Detect which cell encompasses the target text, then output its [x, y] center coordinate. 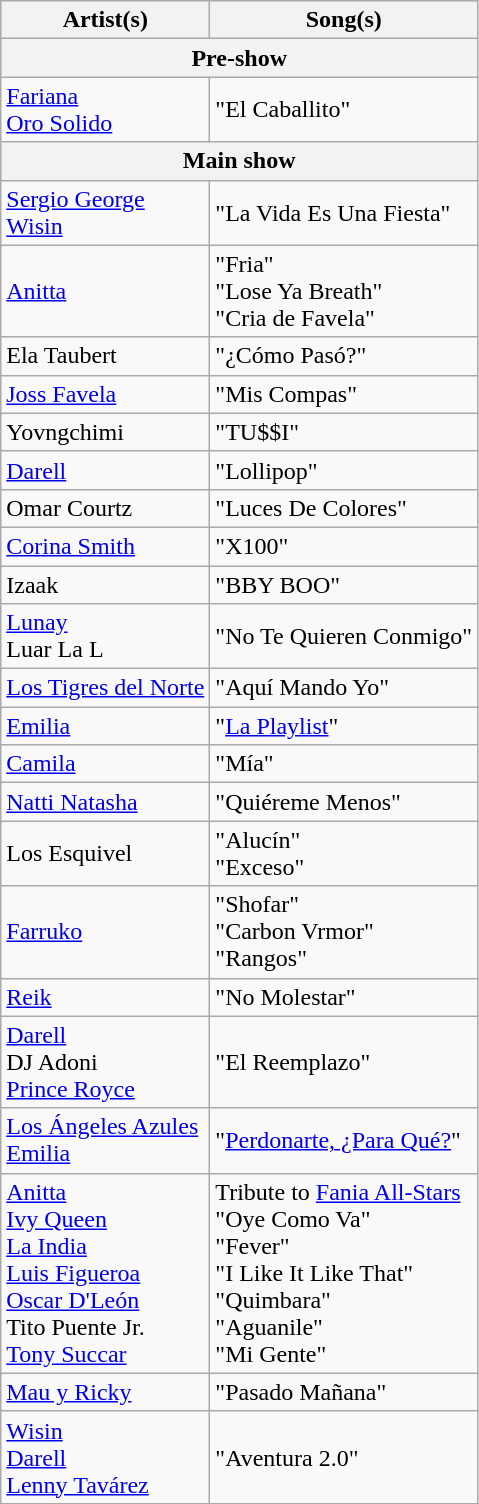
FarianaOro Solido [106, 110]
Omar Courtz [106, 508]
WisinDarellLenny Tavárez [106, 1457]
Joss Favela [106, 394]
LunayLuar La L [106, 636]
"X100" [344, 546]
Izaak [106, 585]
Ela Taubert [106, 356]
Reik [106, 997]
Mau y Ricky [106, 1392]
"BBY BOO" [344, 585]
"No Te Quieren Conmigo" [344, 636]
Corina Smith [106, 546]
"Alucín""Exceso" [344, 854]
"Quiéreme Menos" [344, 802]
Pre-show [240, 58]
"Aquí Mando Yo" [344, 688]
"¿Cómo Pasó?" [344, 356]
"Aventura 2.0" [344, 1457]
"Pasado Mañana" [344, 1392]
Main show [240, 161]
"La Vida Es Una Fiesta" [344, 212]
"El Caballito" [344, 110]
Song(s) [344, 20]
Farruko [106, 932]
"La Playlist" [344, 726]
Los Ángeles AzulesEmilia [106, 1140]
"No Molestar" [344, 997]
Darell [106, 470]
"Mía" [344, 764]
"Lollipop" [344, 470]
Sergio GeorgeWisin [106, 212]
Anitta [106, 291]
DarellDJ AdoniPrince Royce [106, 1062]
Natti Natasha [106, 802]
"El Reemplazo" [344, 1062]
AnittaIvy QueenLa IndiaLuis FigueroaOscar D'LeónTito Puente Jr.Tony Succar [106, 1273]
"Perdonarte, ¿Para Qué?" [344, 1140]
Artist(s) [106, 20]
Yovngchimi [106, 432]
"TU$$I" [344, 432]
Tribute to Fania All-Stars"Oye Como Va""Fever""I Like It Like That""Quimbara""Aguanile""Mi Gente" [344, 1273]
Los Esquivel [106, 854]
Camila [106, 764]
"Shofar""Carbon Vrmor""Rangos" [344, 932]
Emilia [106, 726]
"Luces De Colores" [344, 508]
"Fria""Lose Ya Breath""Cria de Favela" [344, 291]
Los Tigres del Norte [106, 688]
"Mis Compas" [344, 394]
